Scan for the cell matching the given text and deliver its [X, Y] coordinate at center. 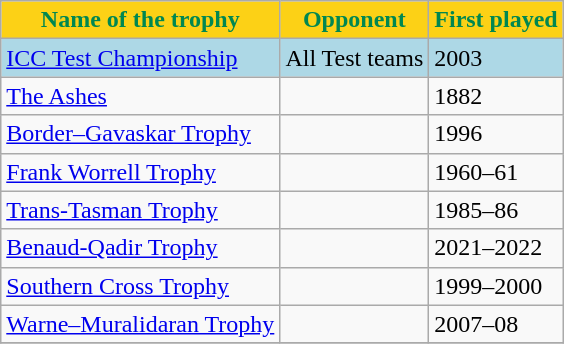
Border–Gavaskar Trophy [140, 134]
1960–61 [496, 172]
All Test teams [354, 58]
Frank Worrell Trophy [140, 172]
First played [496, 20]
2021–2022 [496, 248]
1985–86 [496, 210]
1996 [496, 134]
ICC Test Championship [140, 58]
Opponent [354, 20]
Name of the trophy [140, 20]
Trans-Tasman Trophy [140, 210]
1882 [496, 96]
Warne–Muralidaran Trophy [140, 324]
The Ashes [140, 96]
2007–08 [496, 324]
Southern Cross Trophy [140, 286]
1999–2000 [496, 286]
2003 [496, 58]
Benaud-Qadir Trophy [140, 248]
